For the text-containing cell, return its midpoint in [x, y] coordinate format. 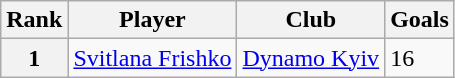
Goals [420, 20]
16 [420, 58]
Club [311, 20]
Player [152, 20]
Rank [34, 20]
Dynamo Kyiv [311, 58]
Svitlana Frishko [152, 58]
1 [34, 58]
